Determine the [X, Y] coordinate at the center of the cell enclosing the given text.  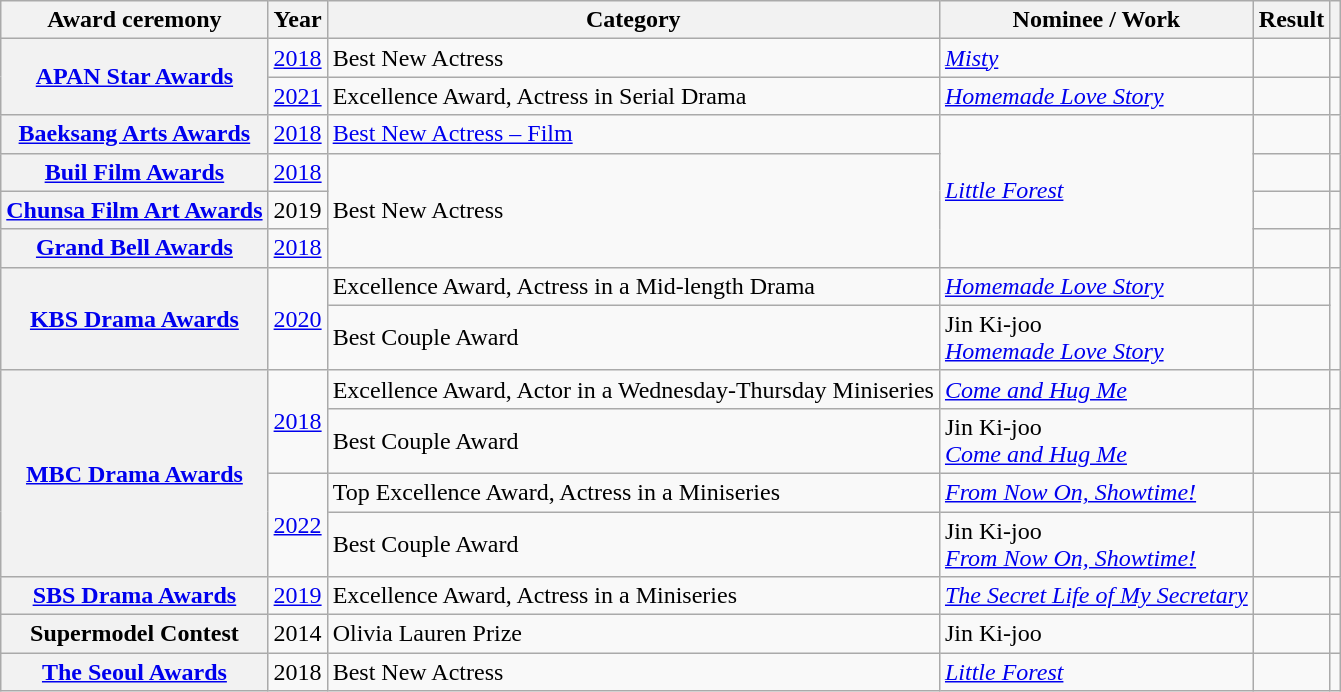
The Secret Life of My Secretary [1096, 596]
Come and Hug Me [1096, 389]
2020 [298, 318]
Baeksang Arts Awards [134, 134]
Jin Ki-joo Homemade Love Story [1096, 338]
2021 [298, 96]
APAN Star Awards [134, 77]
SBS Drama Awards [134, 596]
Buil Film Awards [134, 172]
Excellence Award, Actor in a Wednesday-Thursday Miniseries [633, 389]
Excellence Award, Actress in Serial Drama [633, 96]
Jin Ki-joo Come and Hug Me [1096, 440]
Nominee / Work [1096, 20]
Award ceremony [134, 20]
Grand Bell Awards [134, 248]
Supermodel Contest [134, 634]
The Seoul Awards [134, 672]
Year [298, 20]
2014 [298, 634]
Misty [1096, 58]
Chunsa Film Art Awards [134, 210]
2022 [298, 524]
Jin Ki-joo [1096, 634]
Result [1291, 20]
Top Excellence Award, Actress in a Miniseries [633, 492]
Excellence Award, Actress in a Mid-length Drama [633, 286]
Olivia Lauren Prize [633, 634]
Best New Actress – Film [633, 134]
KBS Drama Awards [134, 318]
Excellence Award, Actress in a Miniseries [633, 596]
Jin Ki-joo From Now On, Showtime! [1096, 544]
MBC Drama Awards [134, 473]
From Now On, Showtime! [1096, 492]
Category [633, 20]
